Identify which cell holds the provided text, then report its [X, Y] central coordinate. 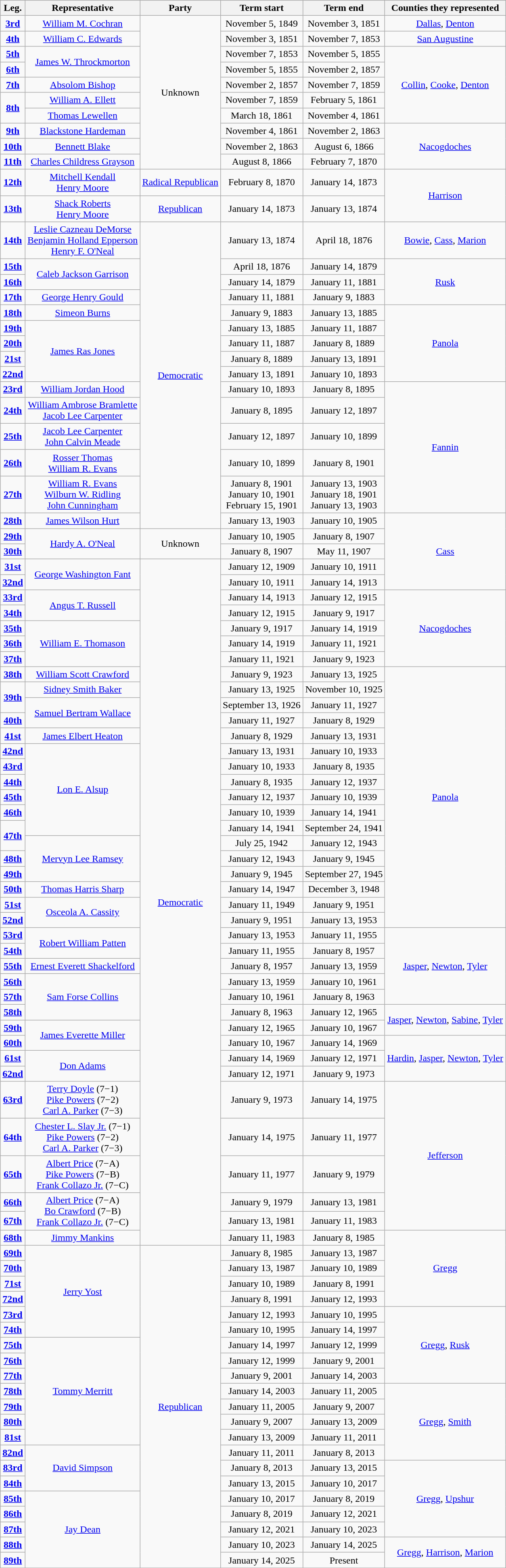
23rd [13, 389]
75th [13, 1345]
Fannin [445, 447]
James W. Throckmorton [83, 62]
Samuel Bertram Wallace [83, 713]
July 25, 1942 [262, 843]
Charles Childress Grayson [83, 161]
Bowie, Cass, Marion [445, 240]
87th [13, 1529]
May 11, 1907 [344, 552]
72nd [13, 1299]
62nd [13, 1074]
49th [13, 874]
Rosser Thomas William R. Evans [83, 462]
William Jordan Hood [83, 389]
86th [13, 1514]
Jacob Lee Carpenter John Calvin Meade [83, 437]
61st [13, 1058]
Chester L. Slay Jr. (7−1) Pike Powers (7−2) Carl A. Parker (7−3) [83, 1137]
February 7, 1870 [344, 161]
46th [13, 813]
82nd [13, 1453]
Lon E. Alsup [83, 789]
58th [13, 1012]
60th [13, 1043]
45th [13, 797]
Gregg, Rusk [445, 1345]
31st [13, 567]
February 8, 1870 [262, 182]
27th [13, 494]
Absolom Bishop [83, 85]
9th [13, 131]
Albert Price (7−A) Bo Crawford (7−B) Frank Collazo Jr. (7−C) [83, 1211]
20th [13, 343]
18th [13, 313]
Jasper, Newton, Tyler [445, 966]
79th [13, 1407]
16th [13, 282]
52nd [13, 920]
Thomas Harris Sharp [83, 889]
11th [13, 161]
Mitchell Kendall Henry Moore [83, 182]
Gregg, Harrison, Marion [445, 1552]
6th [13, 69]
67th [13, 1221]
Caleb Jackson Garrison [83, 274]
William E. Thomason [83, 644]
39th [13, 697]
40th [13, 720]
71st [13, 1284]
January 12, 1909 [262, 567]
Party [180, 8]
28th [13, 521]
38th [13, 674]
Shack Roberts Henry Moore [83, 208]
73rd [13, 1314]
Gregg, Upshur [445, 1499]
Present [344, 1560]
56th [13, 981]
William R. Evans Wilburn W. Ridling John Cunningham [83, 494]
44th [13, 782]
September 24, 1941 [344, 828]
James Ras Jones [83, 351]
35th [13, 628]
88th [13, 1545]
January 8, 1901 [344, 462]
13th [13, 208]
77th [13, 1376]
55th [13, 966]
San Augustine [445, 39]
January 14, 1947 [262, 889]
George Washington Fant [83, 575]
Ernest Everett Shackelford [83, 966]
47th [13, 836]
Blackstone Hardeman [83, 131]
Robert William Patten [83, 943]
22nd [13, 374]
12th [13, 182]
Don Adams [83, 1066]
Angus T. Russell [83, 605]
Albert Price (7−A) Pike Powers (7−B) Frank Collazo Jr. (7−C) [83, 1174]
43rd [13, 766]
Collin, Cooke, Denton [445, 85]
89th [13, 1560]
Bennett Blake [83, 146]
41st [13, 736]
David Simpson [83, 1468]
66th [13, 1202]
65th [13, 1174]
Cass [445, 551]
63rd [13, 1100]
August 8, 1866 [262, 161]
Jerry Yost [83, 1291]
January 13, 1903 January 18, 1901 January 13, 1903 [344, 494]
42nd [13, 751]
81st [13, 1437]
Representative [83, 8]
70th [13, 1268]
59th [13, 1028]
34th [13, 613]
George Henry Gould [83, 297]
53rd [13, 935]
James Elbert Heaton [83, 736]
Dallas, Denton [445, 23]
November 5, 1849 [262, 23]
Mervyn Lee Ramsey [83, 859]
Gregg, Smith [445, 1422]
Leg. [13, 8]
74th [13, 1330]
7th [13, 85]
Counties they represented [445, 8]
80th [13, 1422]
Tommy Merritt [83, 1391]
26th [13, 462]
4th [13, 39]
83rd [13, 1468]
14th [13, 240]
33rd [13, 598]
Jasper, Newton, Sabine, Tyler [445, 1020]
54th [13, 951]
August 6, 1866 [344, 146]
James Wilson Hurt [83, 521]
January 8, 1901 January 10, 1901 February 15, 1901 [262, 494]
William C. Edwards [83, 39]
January 11, 1949 [262, 905]
William A. Ellett [83, 100]
September 27, 1945 [344, 874]
57th [13, 997]
51st [13, 905]
Hardy A. O'Neal [83, 544]
19th [13, 328]
68th [13, 1238]
17th [13, 297]
3rd [13, 23]
Term end [344, 8]
64th [13, 1137]
36th [13, 644]
30th [13, 552]
Hardin, Jasper, Newton, Tyler [445, 1058]
William M. Cochran [83, 23]
78th [13, 1391]
March 18, 1861 [262, 115]
January 13, 1903 [262, 521]
25th [13, 437]
February 5, 1861 [344, 100]
Harrison [445, 195]
James Everette Miller [83, 1035]
December 3, 1948 [344, 889]
37th [13, 659]
Jefferson [445, 1156]
Gregg [445, 1268]
Terry Doyle (7−1) Pike Powers (7−2) Carl A. Parker (7−3) [83, 1100]
84th [13, 1483]
69th [13, 1253]
Thomas Lewellen [83, 115]
24th [13, 410]
10th [13, 146]
Radical Republican [180, 182]
Sam Forse Collins [83, 997]
William Scott Crawford [83, 674]
85th [13, 1499]
November 10, 1925 [344, 690]
Simeon Burns [83, 313]
Leslie Cazneau DeMorse Benjamin Holland Epperson Henry F. O'Neal [83, 240]
Jay Dean [83, 1529]
15th [13, 267]
76th [13, 1360]
William Ambrose Bramlette Jacob Lee Carpenter [83, 410]
Jimmy Mankins [83, 1238]
32nd [13, 582]
Sidney Smith Baker [83, 690]
Term start [262, 8]
Osceola A. Cassity [83, 912]
8th [13, 108]
50th [13, 889]
21st [13, 359]
5th [13, 54]
September 13, 1926 [262, 705]
Rusk [445, 282]
48th [13, 859]
29th [13, 536]
